Detect which cell encompasses the target text, then output its [x, y] center coordinate. 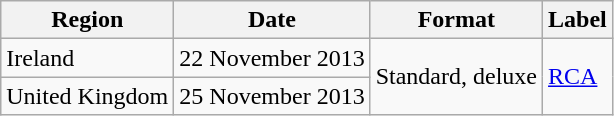
Region [88, 20]
Date [272, 20]
RCA [578, 77]
25 November 2013 [272, 96]
Label [578, 20]
United Kingdom [88, 96]
Format [456, 20]
Ireland [88, 58]
22 November 2013 [272, 58]
Standard, deluxe [456, 77]
